Locate the cell with the specified text and output its (X, Y) center coordinate. 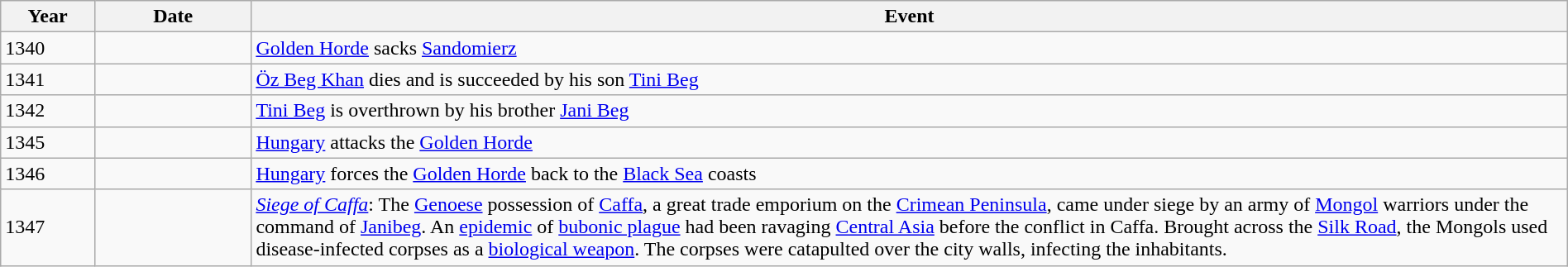
Öz Beg Khan dies and is succeeded by his son Tini Beg (910, 79)
1341 (48, 79)
1345 (48, 142)
Hungary forces the Golden Horde back to the Black Sea coasts (910, 174)
1346 (48, 174)
1342 (48, 111)
1347 (48, 227)
1340 (48, 48)
Date (172, 17)
Year (48, 17)
Event (910, 17)
Tini Beg is overthrown by his brother Jani Beg (910, 111)
Hungary attacks the Golden Horde (910, 142)
Golden Horde sacks Sandomierz (910, 48)
